Find where the given text appears and provide that cell's center as (x, y) coordinate. 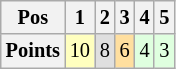
10 (80, 51)
Points (33, 51)
5 (164, 17)
1 (80, 17)
8 (105, 51)
2 (105, 17)
Pos (33, 17)
6 (125, 51)
